Pinpoint the cell where the given text exists, returning its [x, y] midpoint coordinate. 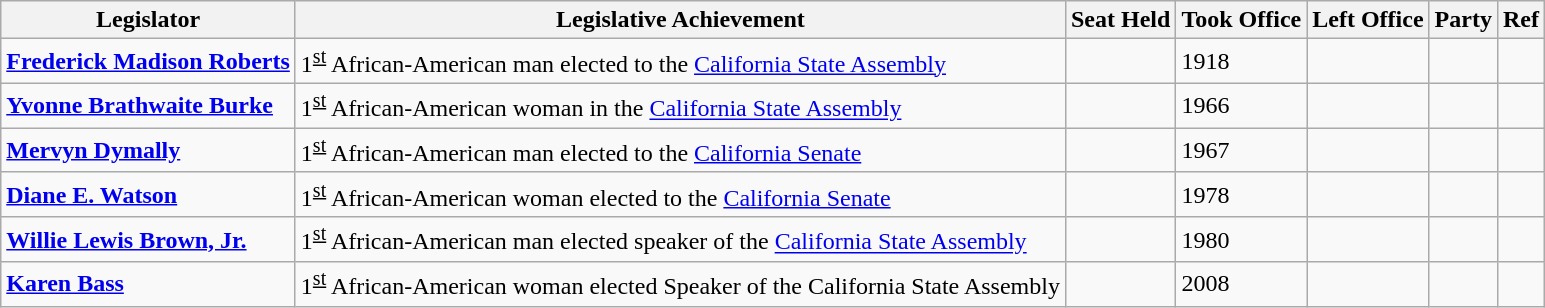
1st African-American man elected speaker of the California State Assembly [680, 240]
Party [1463, 20]
Diane E. Watson [148, 194]
Karen Bass [148, 284]
1978 [1242, 194]
1st African-American woman elected Speaker of the California State Assembly [680, 284]
2008 [1242, 284]
Frederick Madison Roberts [148, 62]
Ref [1520, 20]
Yvonne Brathwaite Burke [148, 106]
1st African-American man elected to the California Senate [680, 150]
Legislator [148, 20]
1st African-American man elected to the California State Assembly [680, 62]
Mervyn Dymally [148, 150]
Legislative Achievement [680, 20]
Seat Held [1120, 20]
Took Office [1242, 20]
1st African-American woman elected to the California Senate [680, 194]
Willie Lewis Brown, Jr. [148, 240]
Left Office [1368, 20]
1st African-American woman in the California State Assembly [680, 106]
1918 [1242, 62]
1967 [1242, 150]
1966 [1242, 106]
1980 [1242, 240]
